Identify which cell holds the provided text, then report its (X, Y) central coordinate. 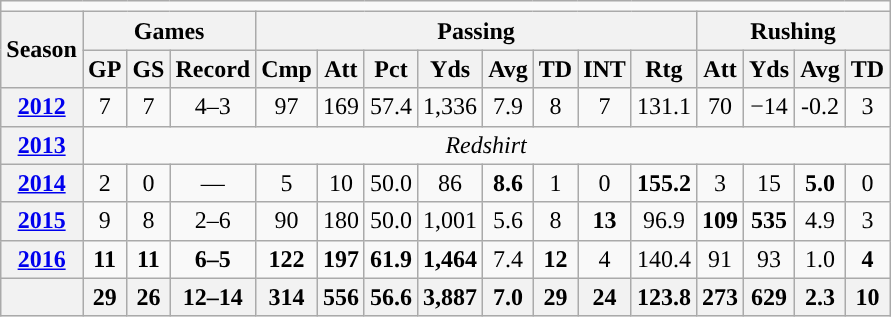
Redshirt (486, 145)
2013 (42, 145)
122 (287, 259)
15 (770, 183)
24 (605, 297)
2.3 (820, 297)
90 (287, 221)
1,464 (450, 259)
2 (104, 183)
273 (720, 297)
629 (770, 297)
Season (42, 50)
197 (340, 259)
12–14 (213, 297)
8.6 (508, 183)
56.6 (390, 297)
70 (720, 107)
Rtg (664, 69)
6–5 (213, 259)
1.0 (820, 259)
1,336 (450, 107)
Games (168, 31)
Rushing (792, 31)
−14 (770, 107)
4–3 (213, 107)
2014 (42, 183)
535 (770, 221)
180 (340, 221)
7.0 (508, 297)
57.4 (390, 107)
123.8 (664, 297)
INT (605, 69)
86 (450, 183)
2–6 (213, 221)
140.4 (664, 259)
26 (148, 297)
93 (770, 259)
169 (340, 107)
5 (287, 183)
91 (720, 259)
1,001 (450, 221)
4.9 (820, 221)
61.9 (390, 259)
7.4 (508, 259)
155.2 (664, 183)
Record (213, 69)
2015 (42, 221)
1 (555, 183)
96.9 (664, 221)
97 (287, 107)
3,887 (450, 297)
13 (605, 221)
— (213, 183)
GS (148, 69)
2012 (42, 107)
12 (555, 259)
GP (104, 69)
556 (340, 297)
5.6 (508, 221)
Passing (476, 31)
5.0 (820, 183)
314 (287, 297)
-0.2 (820, 107)
7.9 (508, 107)
2016 (42, 259)
9 (104, 221)
Cmp (287, 69)
131.1 (664, 107)
Pct (390, 69)
109 (720, 221)
